Locate the cell with the specified text and output its (x, y) center coordinate. 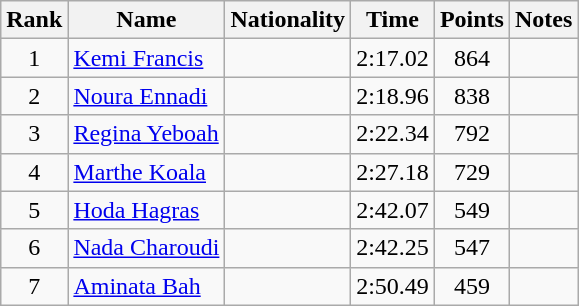
729 (472, 172)
Noura Ennadi (146, 96)
Name (146, 20)
2:42.25 (393, 248)
2:17.02 (393, 58)
864 (472, 58)
3 (34, 134)
Time (393, 20)
Nada Charoudi (146, 248)
792 (472, 134)
7 (34, 286)
Hoda Hagras (146, 210)
838 (472, 96)
2:42.07 (393, 210)
547 (472, 248)
1 (34, 58)
Kemi Francis (146, 58)
4 (34, 172)
Rank (34, 20)
Marthe Koala (146, 172)
Nationality (288, 20)
Notes (543, 20)
2:18.96 (393, 96)
549 (472, 210)
6 (34, 248)
2:27.18 (393, 172)
459 (472, 286)
2:50.49 (393, 286)
Points (472, 20)
5 (34, 210)
Regina Yeboah (146, 134)
2:22.34 (393, 134)
Aminata Bah (146, 286)
2 (34, 96)
